Capture the cell that displays the provided text and extract its [x, y] central coordinate. 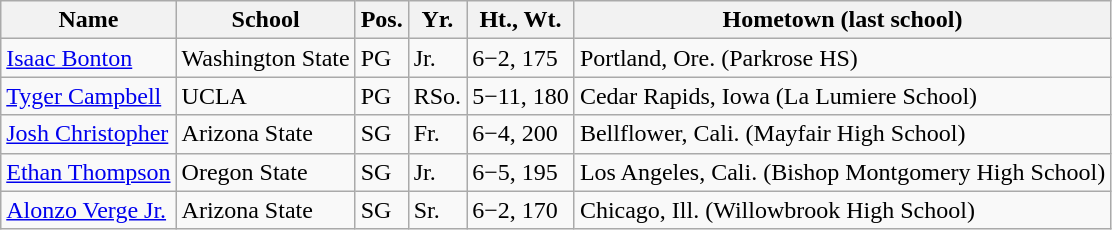
Fr. [437, 134]
Josh Christopher [88, 134]
Los Angeles, Cali. (Bishop Montgomery High School) [842, 172]
Name [88, 20]
6−2, 175 [521, 58]
Ethan Thompson [88, 172]
Alonzo Verge Jr. [88, 210]
Chicago, Ill. (Willowbrook High School) [842, 210]
School [266, 20]
UCLA [266, 96]
6−4, 200 [521, 134]
Bellflower, Cali. (Mayfair High School) [842, 134]
Hometown (last school) [842, 20]
Washington State [266, 58]
Pos. [382, 20]
Cedar Rapids, Iowa (La Lumiere School) [842, 96]
Oregon State [266, 172]
6−2, 170 [521, 210]
5−11, 180 [521, 96]
Tyger Campbell [88, 96]
Sr. [437, 210]
6−5, 195 [521, 172]
Ht., Wt. [521, 20]
Yr. [437, 20]
Isaac Bonton [88, 58]
RSo. [437, 96]
Portland, Ore. (Parkrose HS) [842, 58]
